Identify which cell holds the provided text, then report its (x, y) central coordinate. 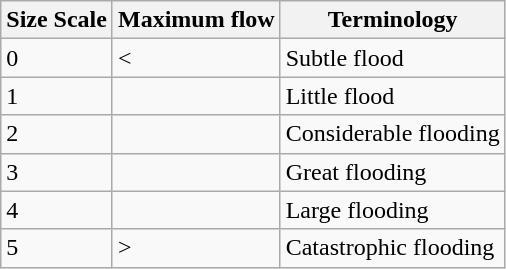
> (196, 248)
Great flooding (392, 172)
Size Scale (57, 20)
2 (57, 134)
3 (57, 172)
Little flood (392, 96)
0 (57, 58)
Considerable flooding (392, 134)
Subtle flood (392, 58)
Terminology (392, 20)
5 (57, 248)
< (196, 58)
4 (57, 210)
Maximum flow (196, 20)
Catastrophic flooding (392, 248)
Large flooding (392, 210)
1 (57, 96)
